For the text-containing cell, return its midpoint in (X, Y) coordinate format. 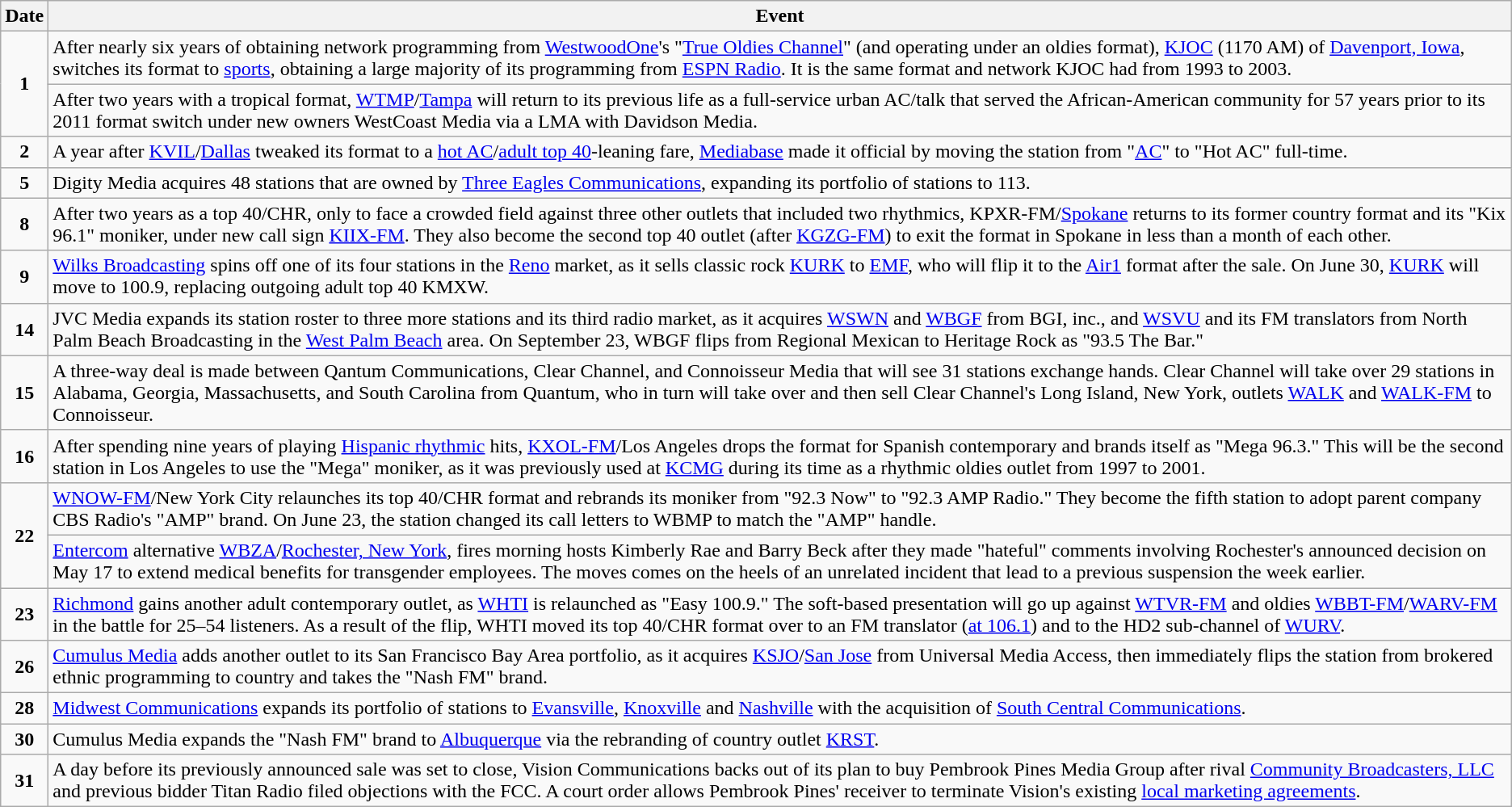
Cumulus Media expands the "Nash FM" brand to Albuquerque via the rebranding of country outlet KRST. (780, 739)
31 (24, 780)
1 (24, 84)
28 (24, 708)
22 (24, 535)
9 (24, 276)
15 (24, 393)
8 (24, 225)
2 (24, 152)
Midwest Communications expands its portfolio of stations to Evansville, Knoxville and Nashville with the acquisition of South Central Communications. (780, 708)
Event (780, 16)
23 (24, 614)
14 (24, 330)
16 (24, 456)
26 (24, 667)
30 (24, 739)
Date (24, 16)
5 (24, 183)
Digity Media acquires 48 stations that are owned by Three Eagles Communications, expanding its portfolio of stations to 113. (780, 183)
